Determine the (X, Y) coordinate at the center of the cell enclosing the given text.  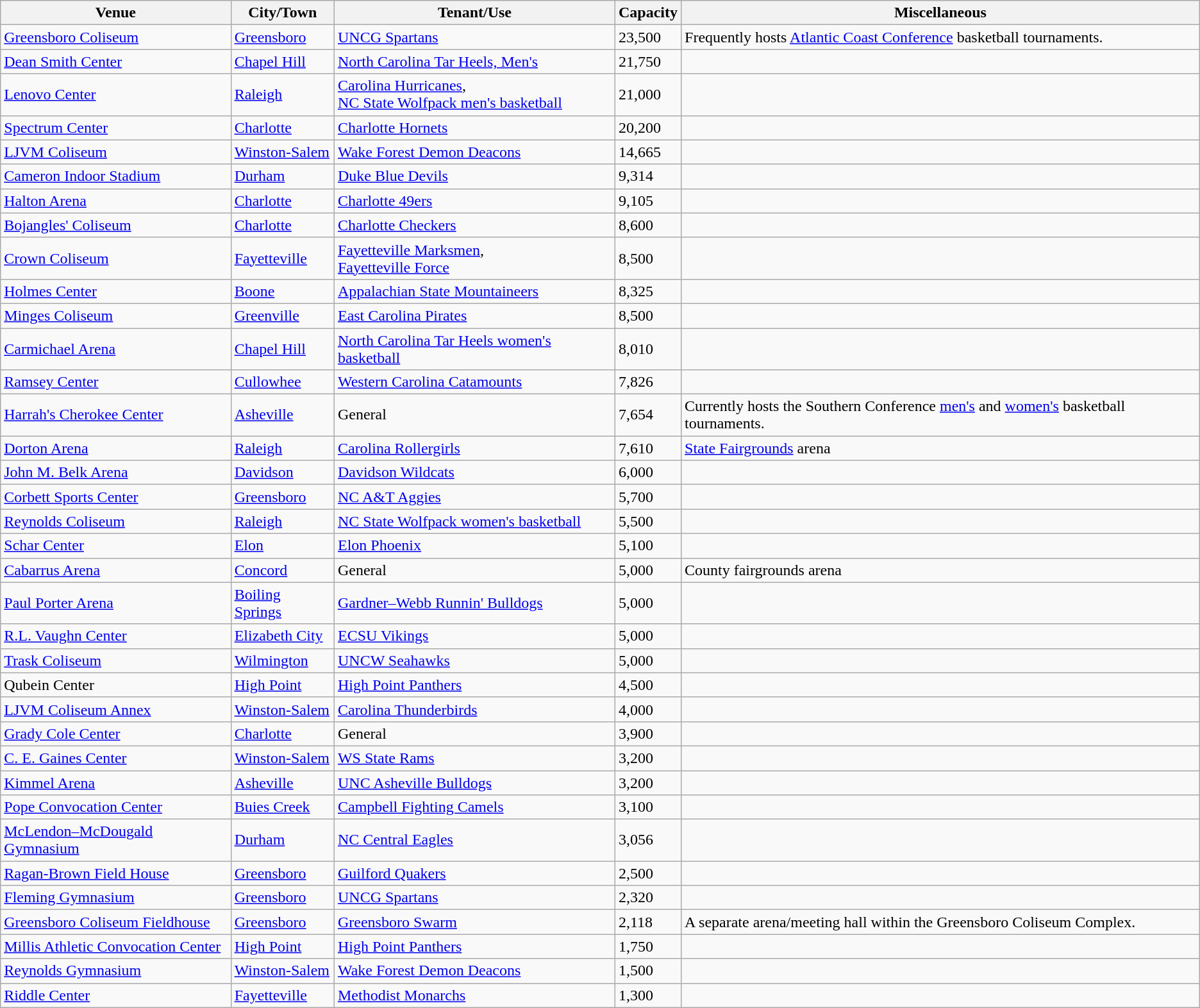
Guilford Quakers (474, 873)
North Carolina Tar Heels women's basketball (474, 349)
Elon Phoenix (474, 546)
5,100 (647, 546)
Cullowhee (282, 382)
1,500 (647, 971)
Greenville (282, 315)
7,610 (647, 448)
Fayetteville Marksmen,Fayetteville Force (474, 258)
3,100 (647, 807)
Ragan-Brown Field House (115, 873)
Elon (282, 546)
Carolina Hurricanes,NC State Wolfpack men's basketball (474, 95)
Ramsey Center (115, 382)
7,826 (647, 382)
Fleming Gymnasium (115, 898)
3,056 (647, 840)
ECSU Vikings (474, 636)
2,118 (647, 922)
LJVM Coliseum Annex (115, 709)
Duke Blue Devils (474, 176)
Carolina Thunderbirds (474, 709)
Minges Coliseum (115, 315)
LJVM Coliseum (115, 152)
C. E. Gaines Center (115, 758)
8,600 (647, 225)
Greensboro Coliseum Fieldhouse (115, 922)
UNCW Seahawks (474, 660)
5,500 (647, 521)
Charlotte Hornets (474, 128)
Charlotte Checkers (474, 225)
2,500 (647, 873)
County fairgrounds arena (941, 570)
Millis Athletic Convocation Center (115, 946)
Capacity (647, 13)
East Carolina Pirates (474, 315)
Trask Coliseum (115, 660)
Reynolds Coliseum (115, 521)
9,314 (647, 176)
Cameron Indoor Stadium (115, 176)
A separate arena/meeting hall within the Greensboro Coliseum Complex. (941, 922)
1,750 (647, 946)
R.L. Vaughn Center (115, 636)
Frequently hosts Atlantic Coast Conference basketball tournaments. (941, 37)
Davidson (282, 473)
21,000 (647, 95)
4,000 (647, 709)
Riddle Center (115, 995)
Charlotte 49ers (474, 201)
NC A&T Aggies (474, 497)
Elizabeth City (282, 636)
Methodist Monarchs (474, 995)
Venue (115, 13)
6,000 (647, 473)
8,325 (647, 291)
Cabarrus Arena (115, 570)
Corbett Sports Center (115, 497)
Appalachian State Mountaineers (474, 291)
Dean Smith Center (115, 62)
2,320 (647, 898)
North Carolina Tar Heels, Men's (474, 62)
21,750 (647, 62)
Boone (282, 291)
Campbell Fighting Camels (474, 807)
NC Central Eagles (474, 840)
9,105 (647, 201)
Qubein Center (115, 685)
Greensboro Coliseum (115, 37)
Harrah's Cherokee Center (115, 416)
Halton Arena (115, 201)
8,010 (647, 349)
Pope Convocation Center (115, 807)
McLendon–McDougald Gymnasium (115, 840)
City/Town (282, 13)
Schar Center (115, 546)
Buies Creek (282, 807)
Carolina Rollergirls (474, 448)
Paul Porter Arena (115, 603)
Kimmel Arena (115, 783)
John M. Belk Arena (115, 473)
Crown Coliseum (115, 258)
Currently hosts the Southern Conference men's and women's basketball tournaments. (941, 416)
Tenant/Use (474, 13)
Wilmington (282, 660)
NC State Wolfpack women's basketball (474, 521)
5,700 (647, 497)
1,300 (647, 995)
23,500 (647, 37)
UNC Asheville Bulldogs (474, 783)
20,200 (647, 128)
Concord (282, 570)
Carmichael Arena (115, 349)
Grady Cole Center (115, 734)
Western Carolina Catamounts (474, 382)
Gardner–Webb Runnin' Bulldogs (474, 603)
Miscellaneous (941, 13)
Reynolds Gymnasium (115, 971)
14,665 (647, 152)
Davidson Wildcats (474, 473)
Dorton Arena (115, 448)
3,900 (647, 734)
WS State Rams (474, 758)
Spectrum Center (115, 128)
Bojangles' Coliseum (115, 225)
Greensboro Swarm (474, 922)
7,654 (647, 416)
Holmes Center (115, 291)
Lenovo Center (115, 95)
4,500 (647, 685)
Boiling Springs (282, 603)
State Fairgrounds arena (941, 448)
